Find where the given text appears and provide that cell's center as [X, Y] coordinate. 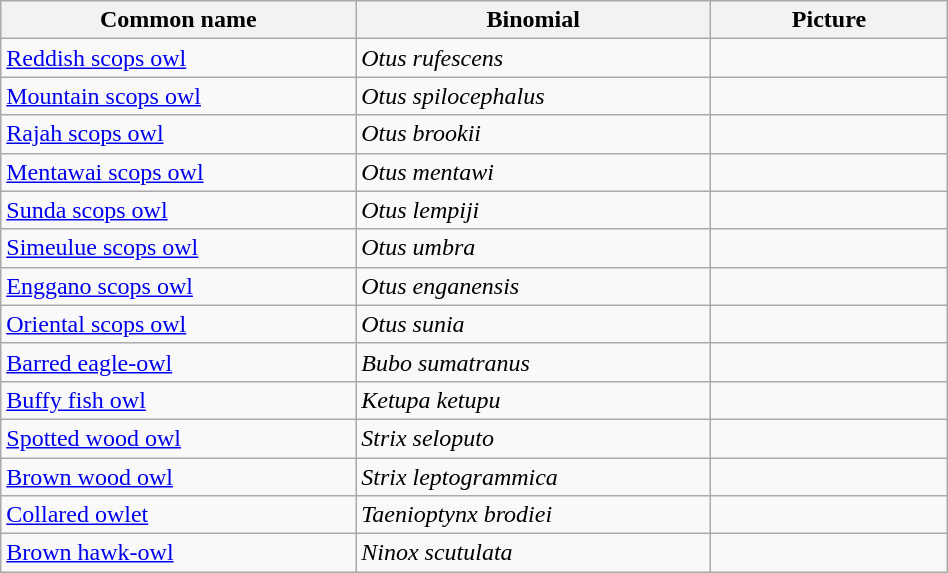
Barred eagle-owl [178, 362]
Enggano scops owl [178, 286]
Spotted wood owl [178, 438]
Sunda scops owl [178, 210]
Otus umbra [534, 248]
Otus rufescens [534, 58]
Strix leptogrammica [534, 477]
Otus enganensis [534, 286]
Buffy fish owl [178, 400]
Brown wood owl [178, 477]
Otus spilocephalus [534, 96]
Oriental scops owl [178, 324]
Mentawai scops owl [178, 172]
Strix seloputo [534, 438]
Picture [830, 20]
Ketupa ketupu [534, 400]
Simeulue scops owl [178, 248]
Rajah scops owl [178, 134]
Mountain scops owl [178, 96]
Taenioptynx brodiei [534, 515]
Bubo sumatranus [534, 362]
Common name [178, 20]
Binomial [534, 20]
Collared owlet [178, 515]
Otus mentawi [534, 172]
Reddish scops owl [178, 58]
Otus brookii [534, 134]
Otus sunia [534, 324]
Otus lempiji [534, 210]
Brown hawk-owl [178, 553]
Ninox scutulata [534, 553]
